Pinpoint the cell where the given text exists, returning its [X, Y] midpoint coordinate. 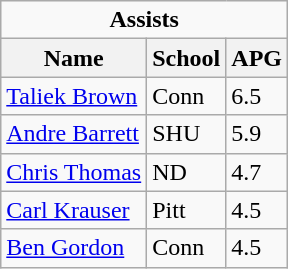
SHU [186, 134]
4.7 [257, 172]
Andre Barrett [74, 134]
School [186, 58]
6.5 [257, 96]
APG [257, 58]
Assists [144, 20]
Pitt [186, 210]
ND [186, 172]
5.9 [257, 134]
Chris Thomas [74, 172]
Ben Gordon [74, 248]
Carl Krauser [74, 210]
Taliek Brown [74, 96]
Name [74, 58]
